Search for the cell housing the specified text and yield its [X, Y] center coordinate. 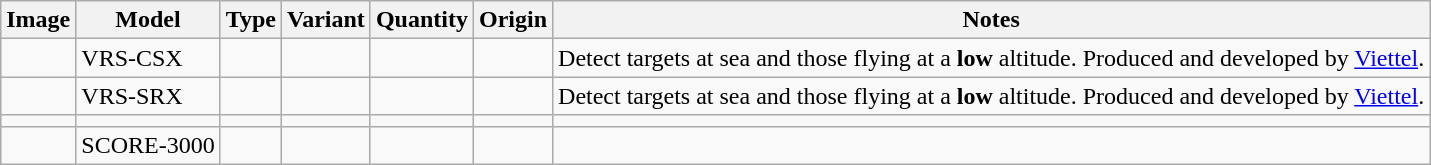
SCORE-3000 [148, 145]
Origin [512, 20]
Image [38, 20]
Model [148, 20]
VRS-CSX [148, 58]
VRS-SRX [148, 96]
Type [250, 20]
Notes [992, 20]
Variant [326, 20]
Quantity [422, 20]
